For the text-containing cell, return its midpoint in [x, y] coordinate format. 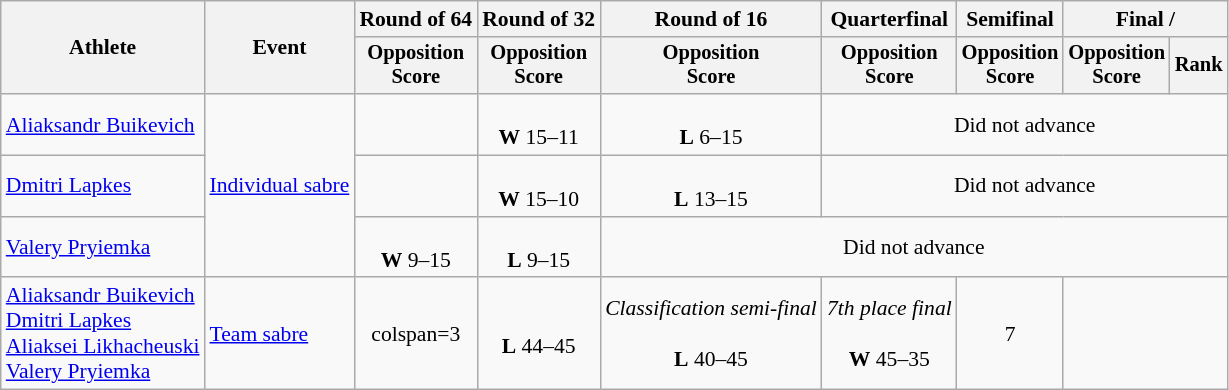
Event [280, 48]
W 15–10 [538, 186]
W 15–11 [538, 124]
L 13–15 [711, 186]
Dmitri Lapkes [103, 186]
Rank [1199, 66]
Individual sabre [280, 186]
L 44–45 [538, 334]
Athlete [103, 48]
Aliaksandr BuikevichDmitri LapkesAliaksei LikhacheuskiValery Pryiemka [103, 334]
7 [1010, 334]
Round of 16 [711, 19]
Valery Pryiemka [103, 248]
Aliaksandr Buikevich [103, 124]
L 6–15 [711, 124]
Final / [1145, 19]
Classification semi-final L 40–45 [711, 334]
7th place final W 45–35 [890, 334]
Round of 64 [416, 19]
Quarterfinal [890, 19]
W 9–15 [416, 248]
Round of 32 [538, 19]
Semifinal [1010, 19]
Team sabre [280, 334]
colspan=3 [416, 334]
L 9–15 [538, 248]
